Search for the cell housing the specified text and yield its [X, Y] center coordinate. 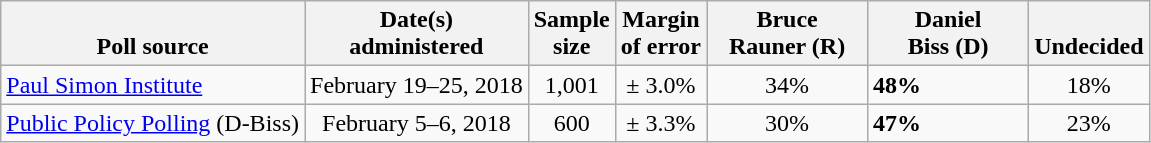
± 3.3% [660, 123]
February 19–25, 2018 [416, 85]
Paul Simon Institute [153, 85]
30% [788, 123]
February 5–6, 2018 [416, 123]
± 3.0% [660, 85]
34% [788, 85]
48% [948, 85]
Samplesize [572, 34]
600 [572, 123]
1,001 [572, 85]
47% [948, 123]
Date(s)administered [416, 34]
Marginof error [660, 34]
BruceRauner (R) [788, 34]
18% [1089, 85]
Undecided [1089, 34]
23% [1089, 123]
DanielBiss (D) [948, 34]
Poll source [153, 34]
Public Policy Polling (D-Biss) [153, 123]
